For the text-containing cell, return its midpoint in (X, Y) coordinate format. 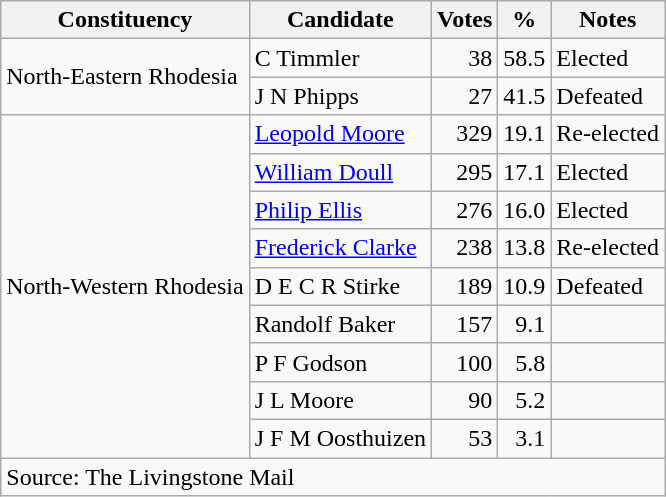
53 (465, 438)
5.8 (524, 362)
10.9 (524, 286)
Philip Ellis (340, 210)
Randolf Baker (340, 324)
Candidate (340, 20)
J L Moore (340, 400)
Leopold Moore (340, 134)
3.1 (524, 438)
North-Eastern Rhodesia (125, 77)
Constituency (125, 20)
Source: The Livingstone Mail (333, 477)
North-Western Rhodesia (125, 286)
17.1 (524, 172)
295 (465, 172)
16.0 (524, 210)
329 (465, 134)
38 (465, 58)
% (524, 20)
P F Godson (340, 362)
Notes (608, 20)
C Timmler (340, 58)
J F M Oosthuizen (340, 438)
58.5 (524, 58)
19.1 (524, 134)
J N Phipps (340, 96)
90 (465, 400)
5.2 (524, 400)
41.5 (524, 96)
27 (465, 96)
13.8 (524, 248)
D E C R Stirke (340, 286)
Frederick Clarke (340, 248)
100 (465, 362)
157 (465, 324)
189 (465, 286)
William Doull (340, 172)
Votes (465, 20)
9.1 (524, 324)
238 (465, 248)
276 (465, 210)
